Locate the cell with the specified text and output its [X, Y] center coordinate. 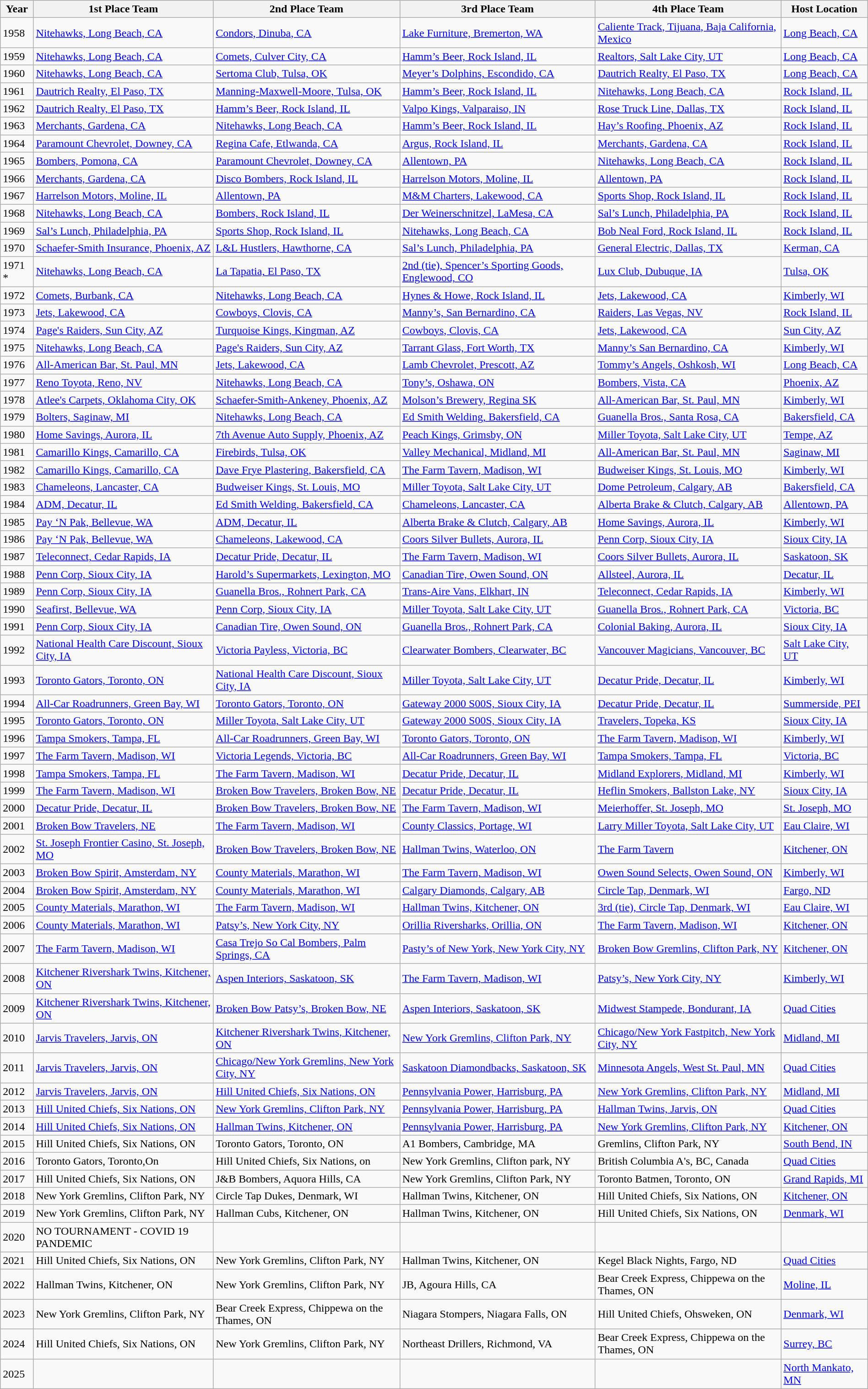
2003 [17, 873]
2017 [17, 1178]
1985 [17, 522]
Hay’s Roofing, Phoenix, AZ [688, 126]
Owen Sound Selects, Owen Sound, ON [688, 873]
Chameleons, Lakewood, CA [307, 539]
Der Weinerschnitzel, LaMesa, CA [497, 213]
Guanella Bros., Santa Rosa, CA [688, 417]
2019 [17, 1214]
1970 [17, 248]
Circle Tap Dukes, Denmark, WI [307, 1196]
1980 [17, 435]
2015 [17, 1144]
Saginaw, MI [824, 452]
Midland Explorers, Midland, MI [688, 773]
Midwest Stampede, Bondurant, IA [688, 1008]
1977 [17, 382]
1962 [17, 109]
Minnesota Angels, West St. Paul, MN [688, 1068]
Fargo, ND [824, 890]
1992 [17, 650]
Valpo Kings, Valparaiso, IN [497, 109]
North Mankato, MN [824, 1374]
Summerside, PEI [824, 703]
1982 [17, 469]
2011 [17, 1068]
Clearwater Bombers, Clearwater, BC [497, 650]
2010 [17, 1038]
Moline, IL [824, 1284]
2001 [17, 826]
Schaefer-Smith Insurance, Phoenix, AZ [124, 248]
Hynes & Howe, Rock Island, IL [497, 295]
Tarrant Glass, Fort Worth, TX [497, 348]
Bombers, Pomona, CA [124, 161]
2020 [17, 1237]
Bombers, Rock Island, IL [307, 213]
Regina Cafe, Etlwanda, CA [307, 143]
Peach Kings, Grimsby, ON [497, 435]
2nd Place Team [307, 9]
1999 [17, 790]
A1 Bombers, Cambridge, MA [497, 1144]
2008 [17, 978]
2005 [17, 908]
2012 [17, 1091]
1978 [17, 400]
NO TOURNAMENT - COVID 19 PANDEMIC [124, 1237]
Condors, Dinuba, CA [307, 33]
2007 [17, 949]
General Electric, Dallas, TX [688, 248]
1989 [17, 592]
1963 [17, 126]
Kerman, CA [824, 248]
Toronto Gators, Toronto,On [124, 1161]
New York Gremlins, Clifton park, NY [497, 1161]
Saskatoon Diamondbacks, Saskatoon, SK [497, 1068]
County Classics, Portage, WI [497, 826]
Victoria Payless, Victoria, BC [307, 650]
Phoenix, AZ [824, 382]
1994 [17, 703]
Manny’s San Bernardino, CA [688, 348]
Gremlins, Clifton Park, NY [688, 1144]
2014 [17, 1126]
Casa Trejo So Cal Bombers, Palm Springs, CA [307, 949]
Vancouver Magicians, Vancouver, BC [688, 650]
Orillia Riversharks, Orillia, ON [497, 925]
1961 [17, 91]
2016 [17, 1161]
British Columbia A's, BC, Canada [688, 1161]
1998 [17, 773]
Chicago/New York Gremlins, New York City, NY [307, 1068]
Hallman Cubs, Kitchener, ON [307, 1214]
2nd (tie), Spencer’s Sporting Goods, Englewood, CO [497, 272]
Molson’s Brewery, Regina SK [497, 400]
Dome Petroleum, Calgary, AB [688, 487]
Tempe, AZ [824, 435]
3rd Place Team [497, 9]
1981 [17, 452]
M&M Charters, Lakewood, CA [497, 196]
1st Place Team [124, 9]
Hallman Twins, Waterloo, ON [497, 849]
Sun City, AZ [824, 330]
Host Location [824, 9]
2006 [17, 925]
1996 [17, 738]
Bolters, Saginaw, MI [124, 417]
1995 [17, 721]
Broken Bow Travelers, NE [124, 826]
Valley Mechanical, Midland, MI [497, 452]
1965 [17, 161]
Lamb Chevrolet, Prescott, AZ [497, 365]
Reno Toyota, Reno, NV [124, 382]
1990 [17, 609]
Victoria Legends, Victoria, BC [307, 756]
Tulsa, OK [824, 272]
Schaefer-Smith-Ankeney, Phoenix, AZ [307, 400]
Atlee's Carpets, Oklahoma City, OK [124, 400]
Hill United Chiefs, Ohsweken, ON [688, 1314]
Salt Lake City, UT [824, 650]
Travelers, Topeka, KS [688, 721]
Harold’s Supermarkets, Lexington, MO [307, 574]
Decatur, IL [824, 574]
1964 [17, 143]
1973 [17, 313]
1972 [17, 295]
South Bend, IN [824, 1144]
Hill United Chiefs, Six Nations, on [307, 1161]
Surrey, BC [824, 1344]
1969 [17, 230]
2021 [17, 1261]
St. Joseph Frontier Casino, St. Joseph, MO [124, 849]
Meierhoffer, St. Joseph, MO [688, 808]
Bob Neal Ford, Rock Island, IL [688, 230]
Comets, Burbank, CA [124, 295]
2023 [17, 1314]
1959 [17, 56]
2013 [17, 1109]
1991 [17, 626]
1993 [17, 680]
Larry Miller Toyota, Salt Lake City, UT [688, 826]
Lux Club, Dubuque, IA [688, 272]
Kegel Black Nights, Fargo, ND [688, 1261]
Meyer’s Dolphins, Escondido, CA [497, 74]
1960 [17, 74]
Toronto Batmen, Toronto, ON [688, 1178]
2024 [17, 1344]
1967 [17, 196]
Allsteel, Aurora, IL [688, 574]
2018 [17, 1196]
La Tapatia, El Paso, TX [307, 272]
1986 [17, 539]
Pasty’s of New York, New York City, NY [497, 949]
Raiders, Las Vegas, NV [688, 313]
1997 [17, 756]
JB, Agoura Hills, CA [497, 1284]
Hallman Twins, Jarvis, ON [688, 1109]
1976 [17, 365]
Realtors, Salt Lake City, UT [688, 56]
Seafirst, Bellevue, WA [124, 609]
Turquoise Kings, Kingman, AZ [307, 330]
1966 [17, 178]
Caliente Track, Tijuana, Baja California, Mexico [688, 33]
4th Place Team [688, 9]
2009 [17, 1008]
1958 [17, 33]
Tommy’s Angels, Oshkosh, WI [688, 365]
Manning-Maxwell-Moore, Tulsa, OK [307, 91]
1974 [17, 330]
2000 [17, 808]
7th Avenue Auto Supply, Phoenix, AZ [307, 435]
1987 [17, 557]
1984 [17, 504]
St. Joseph, MO [824, 808]
Manny’s, San Bernardino, CA [497, 313]
Rose Truck Line, Dallas, TX [688, 109]
1971 * [17, 272]
Argus, Rock Island, IL [497, 143]
2002 [17, 849]
2022 [17, 1284]
J&B Bombers, Aquora Hills, CA [307, 1178]
The Farm Tavern [688, 849]
3rd (tie), Circle Tap, Denmark, WI [688, 908]
Trans-Aire Vans, Elkhart, IN [497, 592]
Northeast Drillers, Richmond, VA [497, 1344]
Year [17, 9]
Broken Bow Patsy’s, Broken Bow, NE [307, 1008]
1975 [17, 348]
Circle Tap, Denmark, WI [688, 890]
Calgary Diamonds, Calgary, AB [497, 890]
Firebirds, Tulsa, OK [307, 452]
Dave Frye Plastering, Bakersfield, CA [307, 469]
1988 [17, 574]
Sertoma Club, Tulsa, OK [307, 74]
Comets, Culver City, CA [307, 56]
Tony’s, Oshawa, ON [497, 382]
Chicago/New York Fastpitch, New York City, NY [688, 1038]
Broken Bow Gremlins, Clifton Park, NY [688, 949]
1983 [17, 487]
Saskatoon, SK [824, 557]
Lake Furniture, Bremerton, WA [497, 33]
Heflin Smokers, Ballston Lake, NY [688, 790]
Colonial Baking, Aurora, IL [688, 626]
2025 [17, 1374]
1979 [17, 417]
2004 [17, 890]
1968 [17, 213]
L&L Hustlers, Hawthorne, CA [307, 248]
Niagara Stompers, Niagara Falls, ON [497, 1314]
Disco Bombers, Rock Island, IL [307, 178]
Grand Rapids, MI [824, 1178]
Bombers, Vista, CA [688, 382]
